Capture the cell that displays the provided text and extract its [x, y] central coordinate. 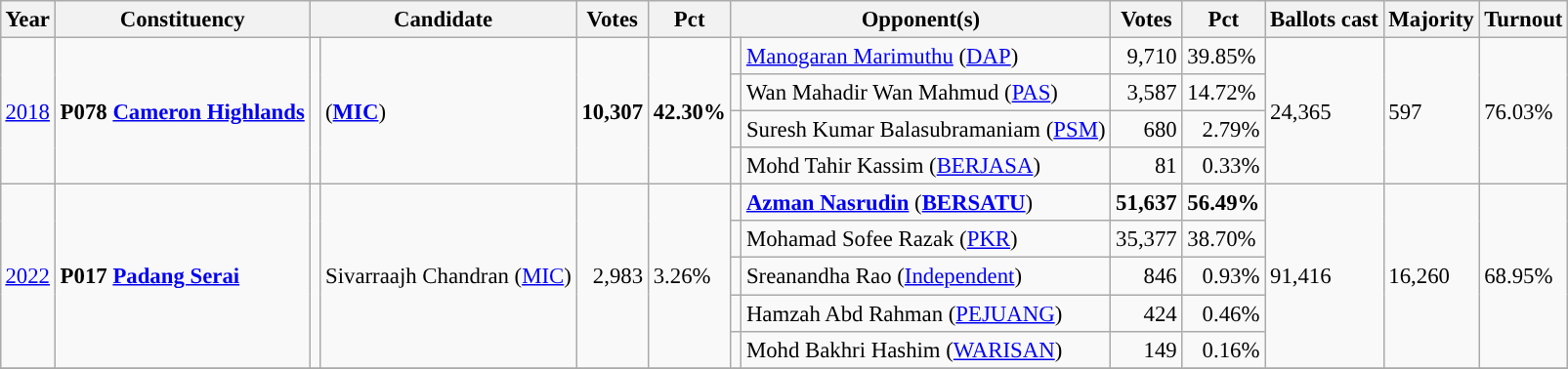
Wan Mahadir Wan Mahmud (PAS) [926, 93]
9,710 [1147, 56]
424 [1147, 313]
3,587 [1147, 93]
0.93% [1223, 276]
Mohd Tahir Kassim (BERJASA) [926, 166]
0.16% [1223, 349]
51,637 [1147, 203]
Hamzah Abd Rahman (PEJUANG) [926, 313]
Mohamad Sofee Razak (PKR) [926, 239]
P017 Padang Serai [182, 276]
0.33% [1223, 166]
91,416 [1325, 276]
0.46% [1223, 313]
Manogaran Marimuthu (DAP) [926, 56]
2.79% [1223, 130]
Candidate [444, 20]
2018 [27, 110]
16,260 [1431, 276]
149 [1147, 349]
42.30% [690, 110]
P078 Cameron Highlands [182, 110]
Opponent(s) [920, 20]
10,307 [612, 110]
Sreanandha Rao (Independent) [926, 276]
3.26% [690, 276]
56.49% [1223, 203]
Mohd Bakhri Hashim (WARISAN) [926, 349]
Constituency [182, 20]
Ballots cast [1325, 20]
Turnout [1524, 20]
14.72% [1223, 93]
24,365 [1325, 110]
38.70% [1223, 239]
2022 [27, 276]
81 [1147, 166]
Majority [1431, 20]
39.85% [1223, 56]
Sivarraajh Chandran (MIC) [448, 276]
35,377 [1147, 239]
Azman Nasrudin (BERSATU) [926, 203]
(MIC) [448, 110]
68.95% [1524, 276]
76.03% [1524, 110]
Year [27, 20]
597 [1431, 110]
846 [1147, 276]
2,983 [612, 276]
680 [1147, 130]
Suresh Kumar Balasubramaniam (PSM) [926, 130]
